Output the [X, Y] coordinate of the center of the cell containing the given text.  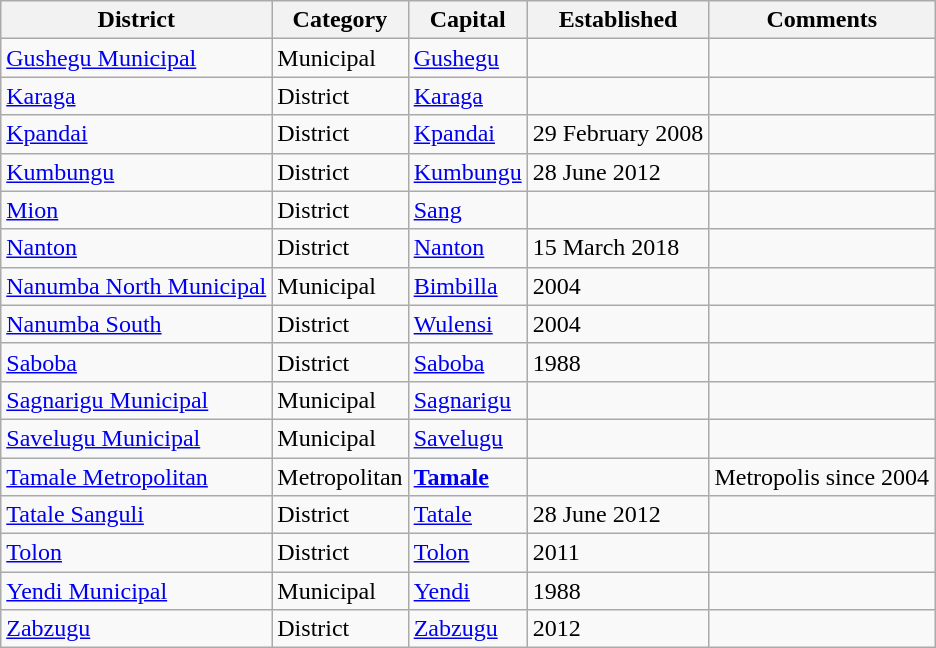
Sagnarigu [468, 400]
Tatale Sanguli [136, 515]
Gushegu [468, 58]
2011 [618, 553]
29 February 2008 [618, 134]
Tamale [468, 477]
Capital [468, 20]
Sang [468, 210]
Mion [136, 210]
Established [618, 20]
Yendi [468, 591]
2012 [618, 629]
Tatale [468, 515]
Gushegu Municipal [136, 58]
Nanumba North Municipal [136, 286]
Bimbilla [468, 286]
Comments [822, 20]
Metropolitan [340, 477]
Savelugu [468, 438]
Nanumba South [136, 324]
Yendi Municipal [136, 591]
15 March 2018 [618, 248]
Savelugu Municipal [136, 438]
Sagnarigu Municipal [136, 400]
Tamale Metropolitan [136, 477]
Metropolis since 2004 [822, 477]
Wulensi [468, 324]
Category [340, 20]
